Search for the cell housing the specified text and yield its (X, Y) center coordinate. 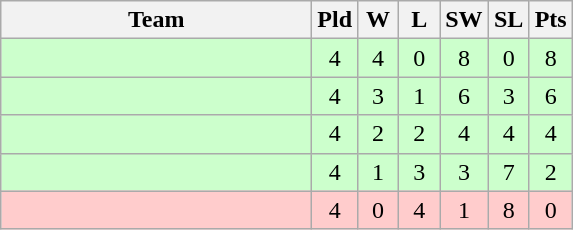
SL (508, 20)
Team (156, 20)
L (420, 20)
SW (464, 20)
Pts (550, 20)
7 (508, 172)
W (378, 20)
Pld (335, 20)
